Find where the given text appears and provide that cell's center as [X, Y] coordinate. 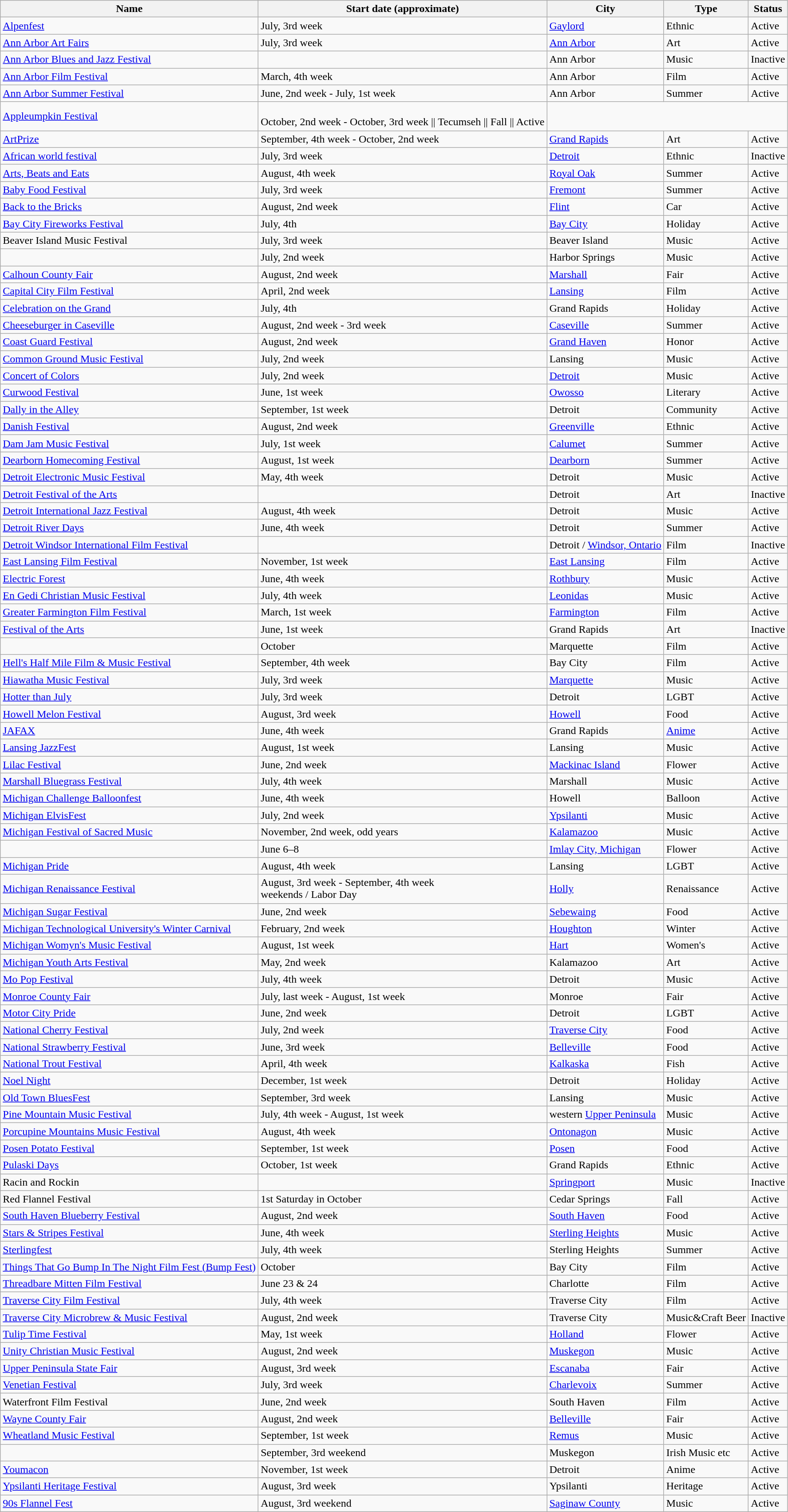
Remus [606, 1436]
Back to the Bricks [130, 206]
August, 3rd weekend [403, 1503]
Detroit Festival of the Arts [130, 494]
May, 1st week [403, 1334]
Michigan ElvisFest [130, 815]
Mackinac Island [606, 764]
Literary [706, 393]
April, 2nd week [403, 291]
Fish [706, 1064]
Things That Go Bump In The Night Film Fest (Bump Fest) [130, 1266]
Lansing JazzFest [130, 747]
Hiawatha Music Festival [130, 680]
Stars & Stripes Festival [130, 1233]
Status [768, 9]
Ypsilanti Heritage Festival [130, 1486]
Charlevoix [606, 1385]
Michigan Festival of Sacred Music [130, 832]
Alpenfest [130, 26]
JAFAX [130, 730]
National Trout Festival [130, 1064]
Hart [606, 945]
Royal Oak [606, 173]
Celebration on the Grand [130, 308]
Mo Pop Festival [130, 979]
August, 3rd week - September, 4th weekweekends / Labor Day [403, 889]
Farmington [606, 612]
Marshall Bluegrass Festival [130, 782]
April, 4th week [403, 1064]
Ontonagon [606, 1131]
Ann Arbor Summer Festival [130, 93]
Kalkaska [606, 1064]
Motor City Pride [130, 1013]
Holly [606, 889]
March, 1st week [403, 612]
Beaver Island [606, 241]
September, 3rd week [403, 1098]
Detroit River Days [130, 528]
Waterfront Film Festival [130, 1402]
Ann Arbor Art Fairs [130, 43]
Greenville [606, 426]
Youmacon [130, 1469]
Fremont [606, 190]
Baby Food Festival [130, 190]
Hotter than July [130, 697]
En Gedi Christian Music Festival [130, 595]
Dam Jam Music Festival [130, 443]
Detroit Electronic Music Festival [130, 477]
Posen [606, 1148]
Car [706, 206]
Detroit Windsor International Film Festival [130, 545]
Renaissance [706, 889]
Traverse City Film Festival [130, 1300]
Pulaski Days [130, 1165]
Electric Forest [130, 579]
Common Ground Music Festival [130, 359]
Venetian Festival [130, 1385]
October, 1st week [403, 1165]
African world festival [130, 156]
Holland [606, 1334]
September, 4th week - October, 2nd week [403, 139]
December, 1st week [403, 1081]
June 6–8 [403, 849]
Red Flannel Festival [130, 1199]
Dally in the Alley [130, 409]
western Upper Peninsula [606, 1115]
Dearborn Homecoming Festival [130, 460]
Owosso [606, 393]
June, 2nd week - July, 1st week [403, 93]
October, 2nd week - October, 3rd week || Tecumseh || Fall || Active [403, 116]
1st Saturday in October [403, 1199]
Calumet [606, 443]
Arts, Beats and Eats [130, 173]
May, 4th week [403, 477]
South Haven Blueberry Festival [130, 1216]
Upper Peninsula State Fair [130, 1368]
Racin and Rockin [130, 1182]
May, 2nd week [403, 962]
Community [706, 409]
Music&Craft Beer [706, 1318]
Cedar Springs [606, 1199]
Michigan Pride [130, 866]
Caseville [606, 325]
Ann Arbor Film Festival [130, 76]
Irish Music etc [706, 1452]
June 23 & 24 [403, 1283]
Beaver Island Music Festival [130, 241]
Appleumpkin Festival [130, 116]
Type [706, 9]
Unity Christian Music Festival [130, 1351]
Michigan Sugar Festival [130, 912]
Traverse City Microbrew & Music Festival [130, 1318]
Noel Night [130, 1081]
Leonidas [606, 595]
Threadbare Mitten Film Festival [130, 1283]
Charlotte [606, 1283]
Balloon [706, 798]
Wayne County Fair [130, 1419]
Monroe County Fair [130, 996]
Capital City Film Festival [130, 291]
Rothbury [606, 579]
Dearborn [606, 460]
Detroit / Windsor, Ontario [606, 545]
Start date (approximate) [403, 9]
Escanaba [606, 1368]
National Cherry Festival [130, 1030]
Winter [706, 929]
September, 3rd weekend [403, 1452]
Harbor Springs [606, 258]
July, 1st week [403, 443]
East Lansing Film Festival [130, 562]
Fall [706, 1199]
September, 4th week [403, 663]
Detroit International Jazz Festival [130, 511]
Grand Haven [606, 342]
90s Flannel Fest [130, 1503]
Houghton [606, 929]
July, last week - August, 1st week [403, 996]
Hell's Half Mile Film & Music Festival [130, 663]
Old Town BluesFest [130, 1098]
Imlay City, Michigan [606, 849]
Gaylord [606, 26]
Heritage [706, 1486]
November, 2nd week, odd years [403, 832]
Sebewaing [606, 912]
February, 2nd week [403, 929]
Porcupine Mountains Music Festival [130, 1131]
Monroe [606, 996]
Wheatland Music Festival [130, 1436]
Posen Potato Festival [130, 1148]
Michigan Challenge Balloonfest [130, 798]
June, 3rd week [403, 1047]
Cheeseburger in Caseville [130, 325]
Flint [606, 206]
Michigan Womyn's Music Festival [130, 945]
East Lansing [606, 562]
Michigan Renaissance Festival [130, 889]
August, 2nd week - 3rd week [403, 325]
Saginaw County [606, 1503]
Lilac Festival [130, 764]
Tulip Time Festival [130, 1334]
Coast Guard Festival [130, 342]
ArtPrize [130, 139]
Pine Mountain Music Festival [130, 1115]
Ann Arbor Blues and Jazz Festival [130, 60]
Festival of the Arts [130, 629]
Curwood Festival [130, 393]
Danish Festival [130, 426]
Michigan Technological University's Winter Carnival [130, 929]
July, 4th week - August, 1st week [403, 1115]
Sterlingfest [130, 1250]
Name [130, 9]
National Strawberry Festival [130, 1047]
Michigan Youth Arts Festival [130, 962]
City [606, 9]
Calhoun County Fair [130, 274]
Bay City Fireworks Festival [130, 223]
Greater Farmington Film Festival [130, 612]
Howell Melon Festival [130, 714]
Concert of Colors [130, 376]
Women's [706, 945]
Springport [606, 1182]
Honor [706, 342]
March, 4th week [403, 76]
